Locate the cell with the specified text and output its [x, y] center coordinate. 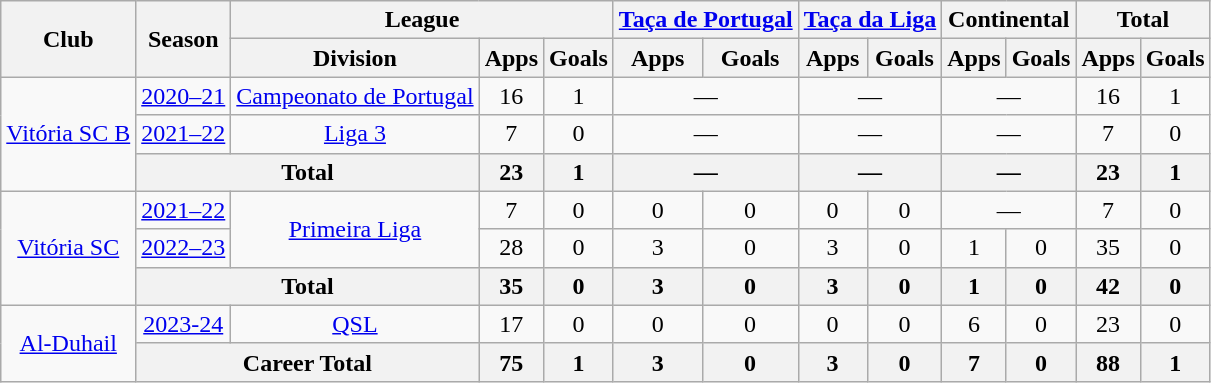
Vitória SC [68, 248]
Taça da Liga [870, 20]
Campeonato de Portugal [355, 96]
Season [184, 39]
42 [1108, 286]
QSL [355, 324]
Primeira Liga [355, 229]
75 [511, 362]
Al-Duhail [68, 343]
Division [355, 58]
Continental [1009, 20]
6 [974, 324]
2022–23 [184, 248]
28 [511, 248]
2023-24 [184, 324]
88 [1108, 362]
Liga 3 [355, 134]
17 [511, 324]
Vitória SC B [68, 134]
2020–21 [184, 96]
Taça de Portugal [706, 20]
Club [68, 39]
League [422, 20]
Career Total [308, 362]
